Return the [X, Y] coordinate for the center point of the cell that contains the specified text.  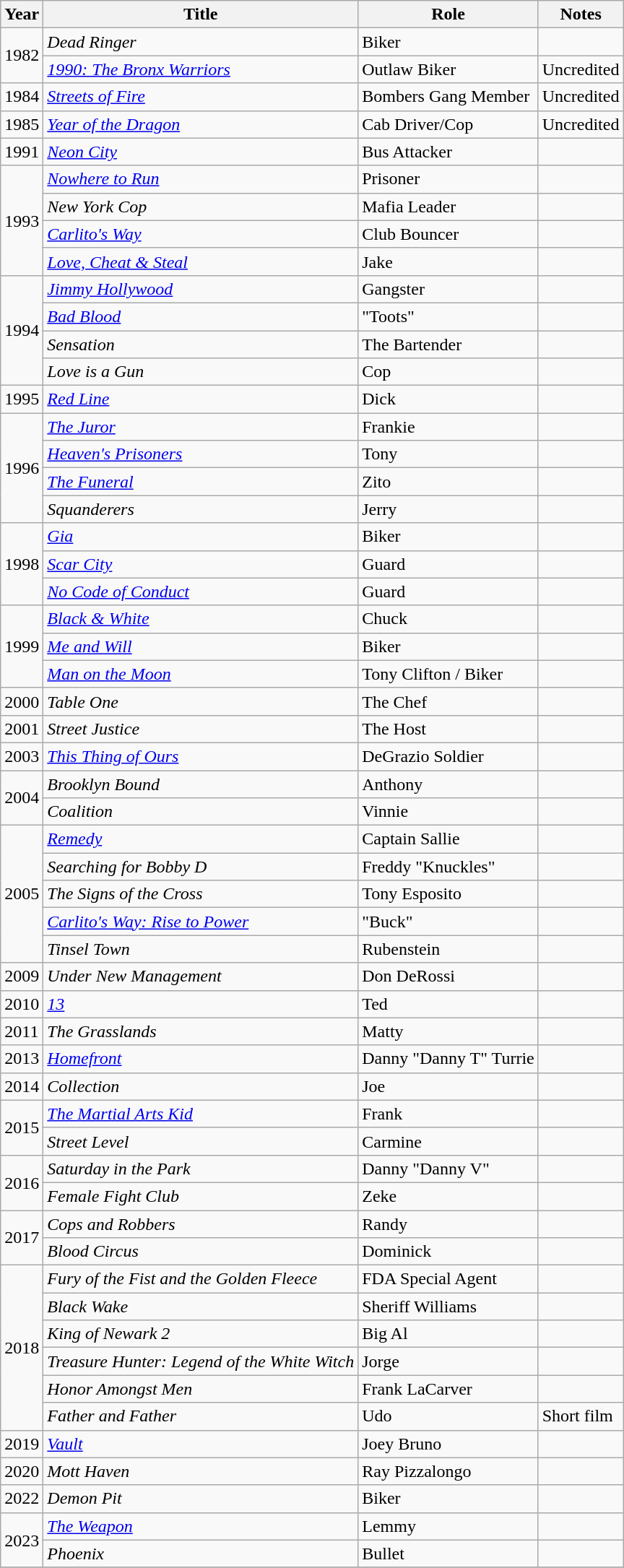
Frankie [448, 427]
Red Line [201, 399]
Mafia Leader [448, 207]
Frank [448, 1114]
Don DeRossi [448, 976]
Zeke [448, 1196]
Danny "Danny V" [448, 1169]
The Signs of the Cross [201, 894]
Table One [201, 701]
Blood Circus [201, 1252]
"Buck" [448, 922]
Under New Management [201, 976]
Bus Attacker [448, 152]
1996 [22, 468]
Dick [448, 399]
Searching for Bobby D [201, 867]
Chuck [448, 619]
DeGrazio Soldier [448, 756]
Jake [448, 261]
1982 [22, 56]
Tony [448, 454]
Prisoner [448, 179]
2009 [22, 976]
Sensation [201, 345]
Phoenix [201, 1554]
Cop [448, 372]
The Host [448, 729]
1991 [22, 152]
Scar City [201, 564]
Dominick [448, 1252]
Jimmy Hollywood [201, 289]
Vinnie [448, 812]
Anthony [448, 784]
2017 [22, 1238]
Short film [581, 1416]
Me and Will [201, 646]
FDA Special Agent [448, 1279]
2000 [22, 701]
Brooklyn Bound [201, 784]
2015 [22, 1127]
The Bartender [448, 345]
Fury of the Fist and the Golden Fleece [201, 1279]
Love is a Gun [201, 372]
Matty [448, 1031]
1990: The Bronx Warriors [201, 69]
Year of the Dragon [201, 124]
Sheriff Williams [448, 1307]
Neon City [201, 152]
Ray Pizzalongo [448, 1471]
"Toots" [448, 316]
Carlito's Way [201, 234]
Bombers Gang Member [448, 97]
The Grasslands [201, 1031]
Tony Clifton / Biker [448, 674]
Carlito's Way: Rise to Power [201, 922]
1985 [22, 124]
2013 [22, 1059]
King of Newark 2 [201, 1334]
Big Al [448, 1334]
2010 [22, 1004]
The Juror [201, 427]
13 [201, 1004]
Jorge [448, 1361]
Freddy "Knuckles" [448, 867]
Father and Father [201, 1416]
Bad Blood [201, 316]
No Code of Conduct [201, 592]
1984 [22, 97]
2016 [22, 1182]
2023 [22, 1540]
2001 [22, 729]
Demon Pit [201, 1499]
Treasure Hunter: Legend of the White Witch [201, 1361]
Street Justice [201, 729]
Joe [448, 1086]
Love, Cheat & Steal [201, 261]
Homefront [201, 1059]
Rubenstein [448, 949]
Club Bouncer [448, 234]
Dead Ringer [201, 42]
1999 [22, 646]
Zito [448, 482]
Year [22, 14]
2004 [22, 797]
The Martial Arts Kid [201, 1114]
Honor Amongst Men [201, 1389]
Tony Esposito [448, 894]
The Funeral [201, 482]
Gia [201, 537]
Jerry [448, 509]
Frank LaCarver [448, 1389]
2011 [22, 1031]
2005 [22, 894]
Saturday in the Park [201, 1169]
Outlaw Biker [448, 69]
Squanderers [201, 509]
Black Wake [201, 1307]
Cab Driver/Cop [448, 124]
Mott Haven [201, 1471]
2003 [22, 756]
2022 [22, 1499]
Remedy [201, 839]
Captain Sallie [448, 839]
Danny "Danny T" Turrie [448, 1059]
Ted [448, 1004]
Notes [581, 14]
2019 [22, 1444]
Lemmy [448, 1526]
New York Cop [201, 207]
Tinsel Town [201, 949]
The Weapon [201, 1526]
Cops and Robbers [201, 1224]
Nowhere to Run [201, 179]
Street Level [201, 1141]
This Thing of Ours [201, 756]
Bullet [448, 1554]
Gangster [448, 289]
Joey Bruno [448, 1444]
1998 [22, 564]
1993 [22, 220]
Heaven's Prisoners [201, 454]
2018 [22, 1348]
Carmine [448, 1141]
2020 [22, 1471]
Coalition [201, 812]
Udo [448, 1416]
Collection [201, 1086]
Man on the Moon [201, 674]
Title [201, 14]
Female Fight Club [201, 1196]
1994 [22, 330]
Role [448, 14]
1995 [22, 399]
Black & White [201, 619]
Streets of Fire [201, 97]
Randy [448, 1224]
Vault [201, 1444]
The Chef [448, 701]
2014 [22, 1086]
